Search for the cell housing the specified text and yield its [X, Y] center coordinate. 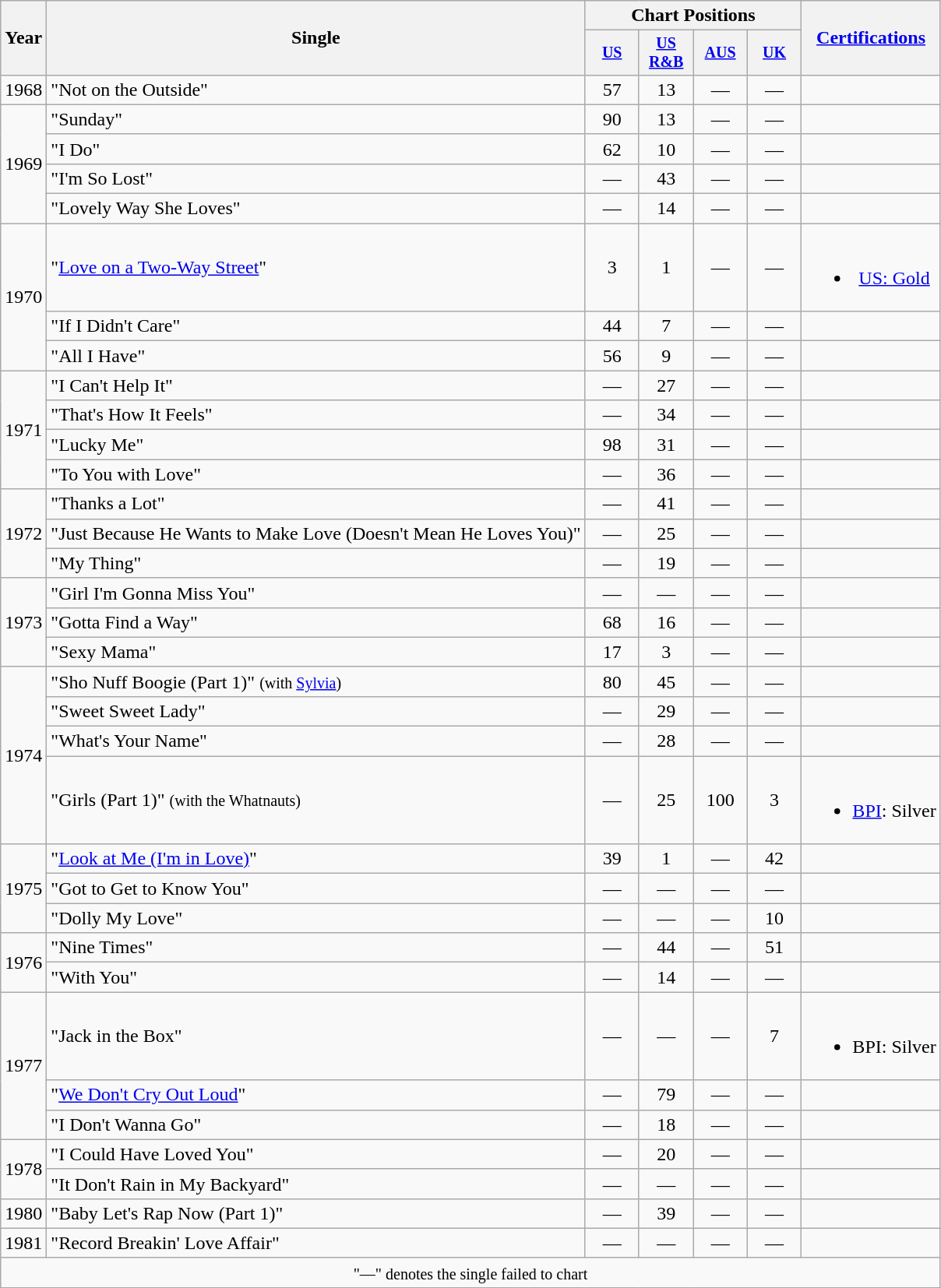
US R&B [665, 53]
19 [665, 563]
"Record Breakin' Love Affair" [316, 1243]
27 [665, 385]
"Sexy Mama" [316, 652]
"Jack in the Box" [316, 1036]
"Got to Get to Know You" [316, 889]
"—" denotes the single failed to chart [470, 1272]
Certifications [871, 38]
9 [665, 356]
56 [612, 356]
1972 [23, 533]
"With You" [316, 977]
57 [612, 90]
"Lucky Me" [316, 445]
18 [665, 1124]
1971 [23, 430]
"Gotta Find a Way" [316, 622]
98 [612, 445]
42 [774, 859]
"Nine Times" [316, 948]
1980 [23, 1213]
17 [612, 652]
"Sho Nuff Boogie (Part 1)" (with Sylvia) [316, 681]
"It Don't Rain in My Backyard" [316, 1184]
"Love on a Two-Way Street" [316, 268]
100 [720, 801]
US [612, 53]
1978 [23, 1169]
Chart Positions [693, 16]
"I Can't Help It" [316, 385]
"I Don't Wanna Go" [316, 1124]
1969 [23, 164]
90 [612, 119]
62 [612, 149]
"Girl I'm Gonna Miss You" [316, 593]
"Baby Let's Rap Now (Part 1)" [316, 1213]
80 [612, 681]
"Thanks a Lot" [316, 504]
68 [612, 622]
1981 [23, 1243]
"Lovely Way She Loves" [316, 209]
51 [774, 948]
"Not on the Outside" [316, 90]
36 [665, 474]
1975 [23, 889]
"What's Your Name" [316, 741]
"Look at Me (I'm in Love)" [316, 859]
US: Gold [871, 268]
1974 [23, 755]
29 [665, 711]
"I Do" [316, 149]
Year [23, 38]
1970 [23, 297]
UK [774, 53]
"Just Because He Wants to Make Love (Doesn't Mean He Loves You)" [316, 533]
"My Thing" [316, 563]
31 [665, 445]
"That's How It Feels" [316, 415]
28 [665, 741]
1976 [23, 962]
"I Could Have Loved You" [316, 1154]
34 [665, 415]
79 [665, 1095]
"Sunday" [316, 119]
1973 [23, 622]
43 [665, 178]
"If I Didn't Care" [316, 326]
"I'm So Lost" [316, 178]
"To You with Love" [316, 474]
"All I Have" [316, 356]
Single [316, 38]
"Sweet Sweet Lady" [316, 711]
20 [665, 1154]
41 [665, 504]
"Dolly My Love" [316, 918]
1968 [23, 90]
"Girls (Part 1)" (with the Whatnauts) [316, 801]
"We Don't Cry Out Loud" [316, 1095]
1977 [23, 1065]
16 [665, 622]
AUS [720, 53]
45 [665, 681]
